Identify which cell holds the provided text, then report its [x, y] central coordinate. 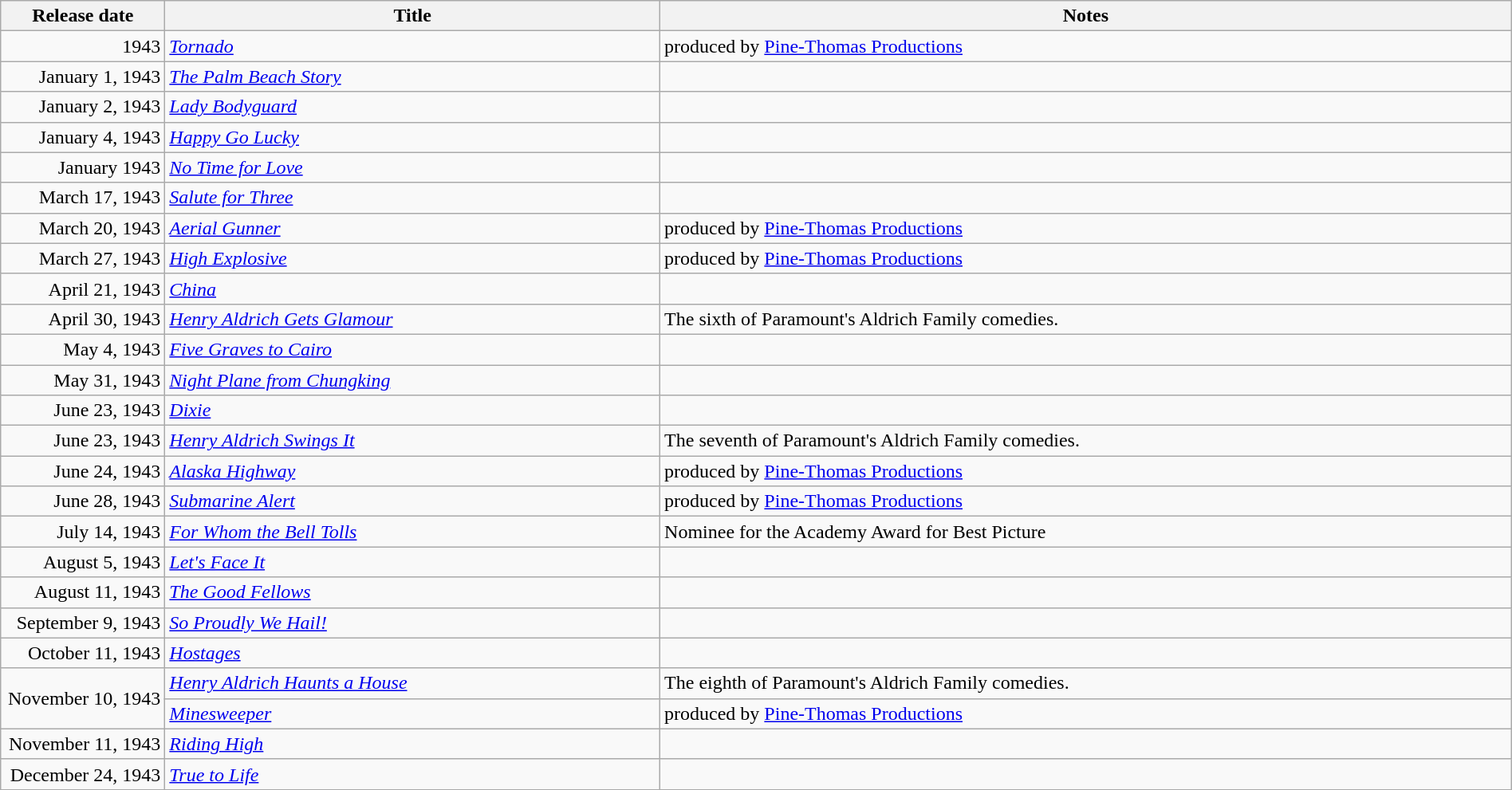
March 20, 1943 [83, 228]
October 11, 1943 [83, 653]
The Palm Beach Story [413, 77]
Dixie [413, 411]
December 24, 1943 [83, 774]
November 11, 1943 [83, 744]
Happy Go Lucky [413, 137]
January 4, 1943 [83, 137]
Release date [83, 16]
Henry Aldrich Haunts a House [413, 683]
January 1943 [83, 167]
So Proudly We Hail! [413, 623]
July 14, 1943 [83, 532]
China [413, 289]
The sixth of Paramount's Aldrich Family comedies. [1086, 319]
Lady Bodyguard [413, 107]
August 5, 1943 [83, 562]
Alaska Highway [413, 471]
March 17, 1943 [83, 198]
Salute for Three [413, 198]
January 1, 1943 [83, 77]
Henry Aldrich Swings It [413, 441]
Henry Aldrich Gets Glamour [413, 319]
No Time for Love [413, 167]
True to Life [413, 774]
Minesweeper [413, 713]
January 2, 1943 [83, 107]
September 9, 1943 [83, 623]
For Whom the Bell Tolls [413, 532]
Nominee for the Academy Award for Best Picture [1086, 532]
Riding High [413, 744]
May 4, 1943 [83, 349]
June 28, 1943 [83, 501]
April 30, 1943 [83, 319]
Notes [1086, 16]
Night Plane from Chungking [413, 380]
Hostages [413, 653]
June 24, 1943 [83, 471]
Tornado [413, 46]
March 27, 1943 [83, 258]
November 10, 1943 [83, 698]
The seventh of Paramount's Aldrich Family comedies. [1086, 441]
The eighth of Paramount's Aldrich Family comedies. [1086, 683]
High Explosive [413, 258]
The Good Fellows [413, 592]
1943 [83, 46]
Let's Face It [413, 562]
May 31, 1943 [83, 380]
August 11, 1943 [83, 592]
Submarine Alert [413, 501]
Title [413, 16]
Aerial Gunner [413, 228]
April 21, 1943 [83, 289]
Five Graves to Cairo [413, 349]
